Search for the cell housing the specified text and yield its (X, Y) center coordinate. 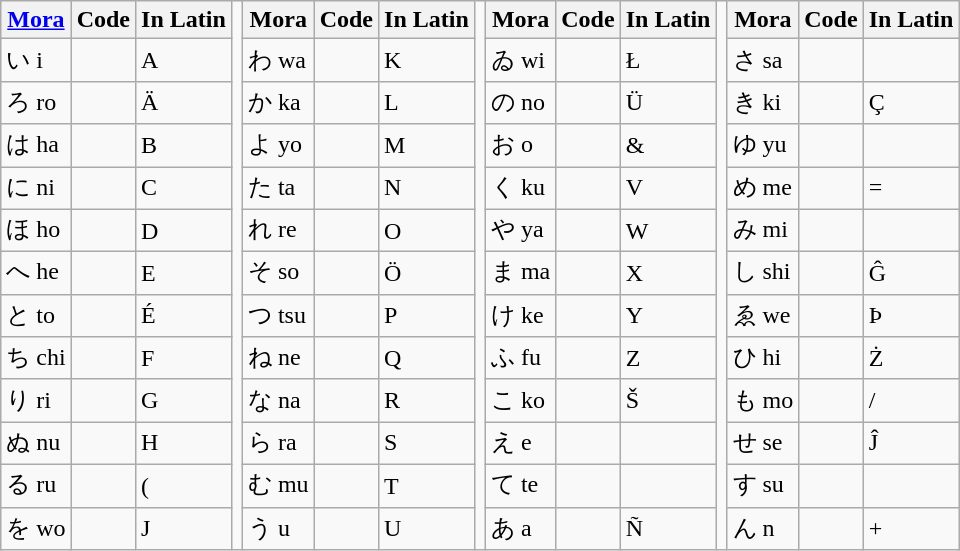
ゐ wi (520, 60)
& (668, 146)
U (427, 528)
に ni (36, 188)
ひ hi (763, 358)
え e (520, 444)
Ĵ (911, 444)
つ tsu (278, 316)
や ya (520, 230)
と to (36, 316)
L (427, 102)
= (911, 188)
ふ fu (520, 358)
Ö (427, 274)
き ki (763, 102)
S (427, 444)
W (668, 230)
さ sa (763, 60)
の no (520, 102)
へ he (36, 274)
る ru (36, 486)
Š (668, 400)
を wo (36, 528)
N (427, 188)
ほ ho (36, 230)
M (427, 146)
ち chi (36, 358)
Z (668, 358)
れ re (278, 230)
Q (427, 358)
Ĝ (911, 274)
Ä (184, 102)
H (184, 444)
た ta (278, 188)
R (427, 400)
ゑ we (763, 316)
は ha (36, 146)
ぬ nu (36, 444)
X (668, 274)
お o (520, 146)
わ wa (278, 60)
り ri (36, 400)
Þ (911, 316)
V (668, 188)
ら ra (278, 444)
な na (278, 400)
+ (911, 528)
く ku (520, 188)
T (427, 486)
せ se (763, 444)
ゆ yu (763, 146)
ん n (763, 528)
P (427, 316)
Ñ (668, 528)
も mo (763, 400)
D (184, 230)
こ ko (520, 400)
あ a (520, 528)
け ke (520, 316)
J (184, 528)
そ so (278, 274)
O (427, 230)
/ (911, 400)
よ yo (278, 146)
Ż (911, 358)
Ł (668, 60)
K (427, 60)
A (184, 60)
F (184, 358)
し shi (763, 274)
む mu (278, 486)
E (184, 274)
Y (668, 316)
ろ ro (36, 102)
Ü (668, 102)
す su (763, 486)
て te (520, 486)
み mi (763, 230)
B (184, 146)
い i (36, 60)
う u (278, 528)
G (184, 400)
ね ne (278, 358)
め me (763, 188)
Ç (911, 102)
ま ma (520, 274)
C (184, 188)
É (184, 316)
か ka (278, 102)
( (184, 486)
